Search for the cell housing the specified text and yield its [x, y] center coordinate. 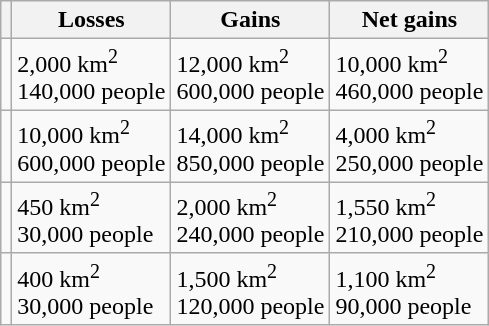
Net gains [410, 20]
4,000 km2 250,000 people [410, 146]
10,000 km2 460,000 people [410, 75]
2,000 km2 140,000 people [92, 75]
450 km2 30,000 people [92, 218]
Gains [250, 20]
10,000 km2 600,000 people [92, 146]
Losses [92, 20]
12,000 km2 600,000 people [250, 75]
1,500 km2 120,000 people [250, 289]
1,550 km2 210,000 people [410, 218]
1,100 km2 90,000 people [410, 289]
400 km2 30,000 people [92, 289]
14,000 km2 850,000 people [250, 146]
2,000 km2 240,000 people [250, 218]
